Detect which cell encompasses the target text, then output its (X, Y) center coordinate. 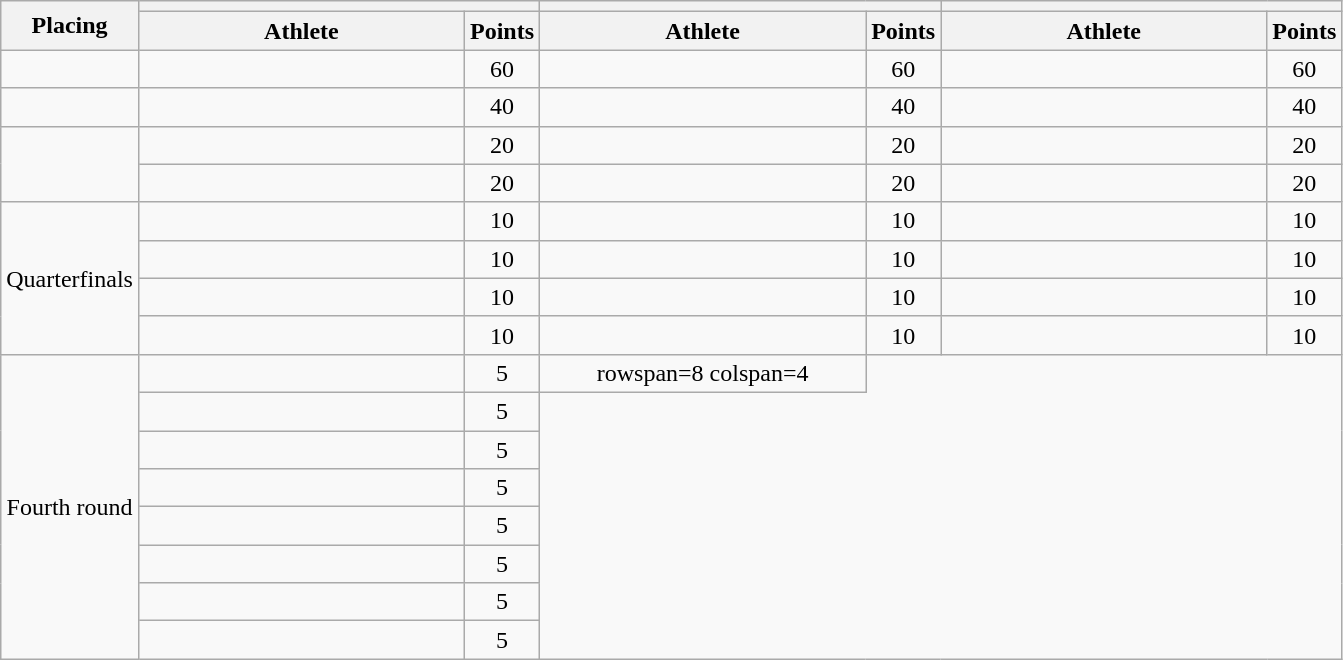
Fourth round (70, 506)
Placing (70, 26)
rowspan=8 colspan=4 (703, 373)
Quarterfinals (70, 278)
